Return (x, y) of the center of cell containing provided text 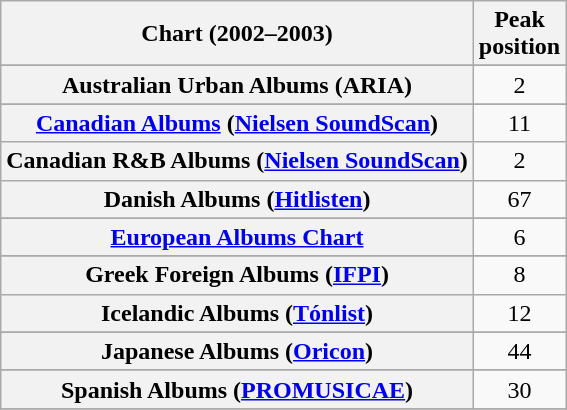
8 (519, 275)
Icelandic Albums (Tónlist) (238, 313)
Peakposition (519, 34)
Chart (2002–2003) (238, 34)
6 (519, 237)
Japanese Albums (Oricon) (238, 351)
Canadian Albums (Nielsen SoundScan) (238, 123)
11 (519, 123)
Danish Albums (Hitlisten) (238, 199)
12 (519, 313)
European Albums Chart (238, 237)
Australian Urban Albums (ARIA) (238, 85)
Spanish Albums (PROMUSICAE) (238, 389)
67 (519, 199)
30 (519, 389)
Greek Foreign Albums (IFPI) (238, 275)
44 (519, 351)
Canadian R&B Albums (Nielsen SoundScan) (238, 161)
